Determine the [x, y] coordinate at the center of the cell enclosing the given text.  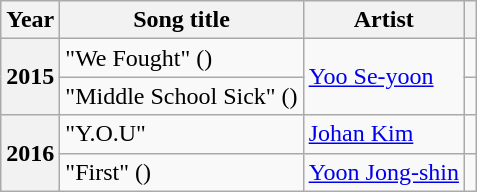
Song title [182, 20]
Artist [384, 20]
"We Fought" () [182, 58]
Johan Kim [384, 134]
Year [30, 20]
"Y.O.U" [182, 134]
2016 [30, 153]
"Middle School Sick" () [182, 96]
"First" () [182, 172]
Yoo Se-yoon [384, 77]
2015 [30, 77]
Yoon Jong-shin [384, 172]
